Output the (X, Y) coordinate of the center of the cell containing the given text.  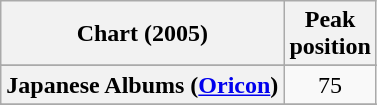
Japanese Albums (Oricon) (142, 85)
Chart (2005) (142, 34)
Peakposition (330, 34)
75 (330, 85)
